Locate the cell with the specified text and output its (x, y) center coordinate. 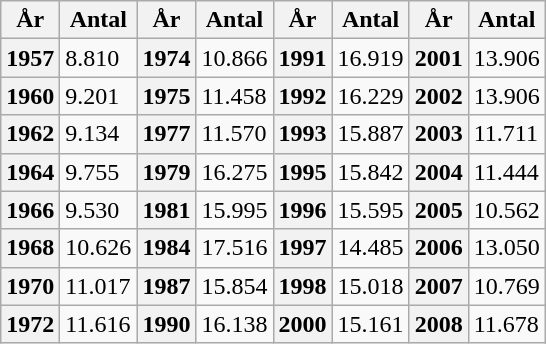
1974 (166, 58)
1960 (30, 96)
1992 (302, 96)
9.201 (98, 96)
1997 (302, 248)
1995 (302, 172)
10.769 (506, 286)
10.866 (234, 58)
1981 (166, 210)
1970 (30, 286)
1972 (30, 324)
15.595 (370, 210)
8.810 (98, 58)
10.626 (98, 248)
15.854 (234, 286)
2005 (438, 210)
15.161 (370, 324)
1990 (166, 324)
1987 (166, 286)
11.711 (506, 134)
11.570 (234, 134)
1968 (30, 248)
11.678 (506, 324)
15.018 (370, 286)
16.138 (234, 324)
2003 (438, 134)
15.842 (370, 172)
1996 (302, 210)
2000 (302, 324)
16.275 (234, 172)
1979 (166, 172)
2007 (438, 286)
15.887 (370, 134)
17.516 (234, 248)
1977 (166, 134)
1966 (30, 210)
9.134 (98, 134)
2001 (438, 58)
11.458 (234, 96)
2002 (438, 96)
9.755 (98, 172)
10.562 (506, 210)
13.050 (506, 248)
1984 (166, 248)
11.017 (98, 286)
14.485 (370, 248)
11.616 (98, 324)
2006 (438, 248)
16.229 (370, 96)
16.919 (370, 58)
1993 (302, 134)
1962 (30, 134)
1991 (302, 58)
9.530 (98, 210)
1964 (30, 172)
1957 (30, 58)
2004 (438, 172)
2008 (438, 324)
11.444 (506, 172)
1998 (302, 286)
1975 (166, 96)
15.995 (234, 210)
